From the cell containing the given text, extract its center point as (x, y) coordinate. 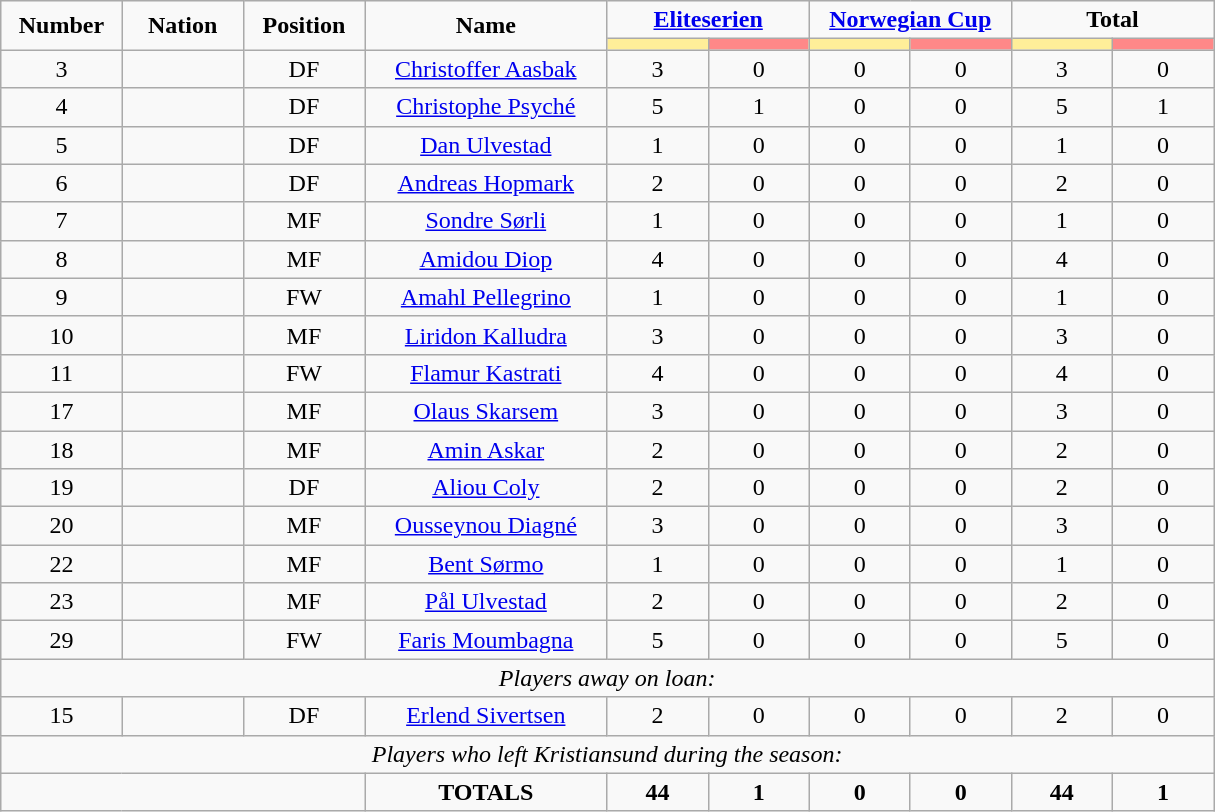
15 (62, 716)
29 (62, 640)
23 (62, 602)
Amidou Diop (486, 259)
Amin Askar (486, 449)
22 (62, 564)
Players away on loan: (608, 678)
Name (486, 26)
Number (62, 26)
Norwegian Cup (910, 20)
Amahl Pellegrino (486, 297)
Erlend Sivertsen (486, 716)
Christoffer Aasbak (486, 69)
Dan Ulvestad (486, 145)
20 (62, 526)
17 (62, 411)
TOTALS (486, 792)
Olaus Skarsem (486, 411)
Flamur Kastrati (486, 373)
Andreas Hopmark (486, 183)
Sondre Sørli (486, 221)
9 (62, 297)
10 (62, 335)
18 (62, 449)
Pål Ulvestad (486, 602)
Bent Sørmo (486, 564)
Faris Moumbagna (486, 640)
Eliteserien (708, 20)
Christophe Psyché (486, 107)
Ousseynou Diagné (486, 526)
Total (1112, 20)
8 (62, 259)
7 (62, 221)
6 (62, 183)
19 (62, 488)
Nation (182, 26)
Players who left Kristiansund during the season: (608, 754)
Position (304, 26)
Liridon Kalludra (486, 335)
Aliou Coly (486, 488)
11 (62, 373)
